Provide the (X, Y) coordinate of the cell's center where the given text is located.  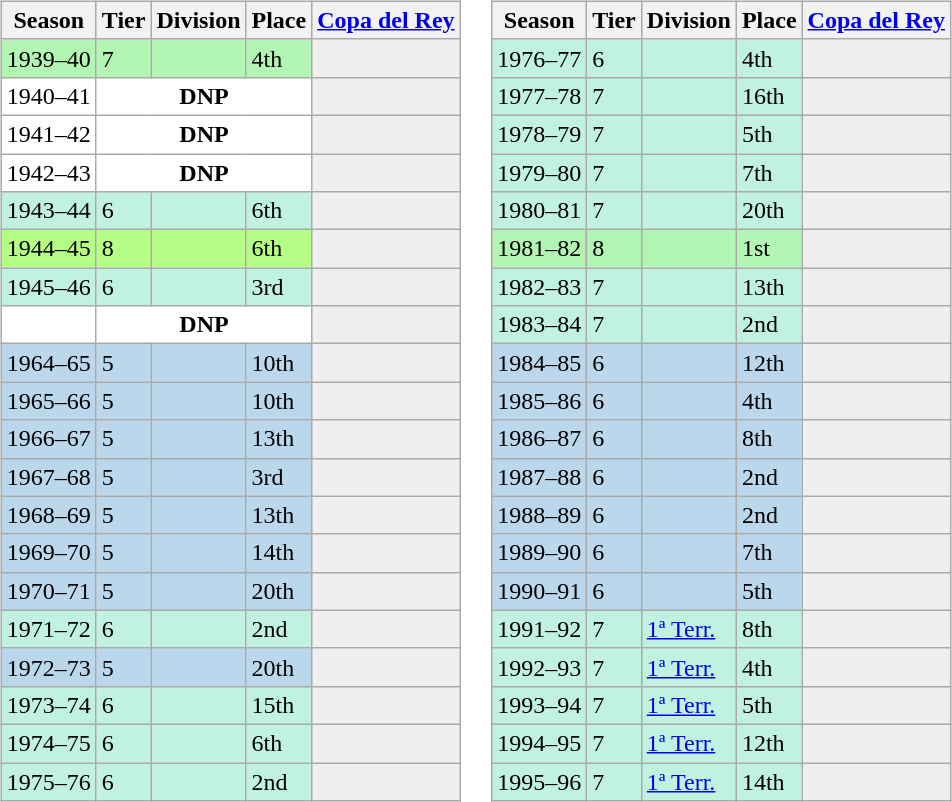
1975–76 (48, 781)
1993–94 (540, 705)
1973–74 (48, 705)
1940–41 (48, 96)
1965–66 (48, 401)
1989–90 (540, 553)
1978–79 (540, 134)
1941–42 (48, 134)
1981–82 (540, 249)
1942–43 (48, 173)
1995–96 (540, 781)
1967–68 (48, 477)
1970–71 (48, 591)
1994–95 (540, 743)
1966–67 (48, 439)
1974–75 (48, 743)
1969–70 (48, 553)
15th (279, 705)
1987–88 (540, 477)
1971–72 (48, 629)
1986–87 (540, 439)
1988–89 (540, 515)
1979–80 (540, 173)
16th (769, 96)
1992–93 (540, 667)
1968–69 (48, 515)
1964–65 (48, 363)
1943–44 (48, 211)
1985–86 (540, 401)
1945–46 (48, 287)
1977–78 (540, 96)
1983–84 (540, 325)
1982–83 (540, 287)
1939–40 (48, 58)
1972–73 (48, 667)
1991–92 (540, 629)
1976–77 (540, 58)
1980–81 (540, 211)
1984–85 (540, 363)
1990–91 (540, 591)
1st (769, 249)
1944–45 (48, 249)
